Scan for the cell matching the given text and deliver its (X, Y) coordinate at center. 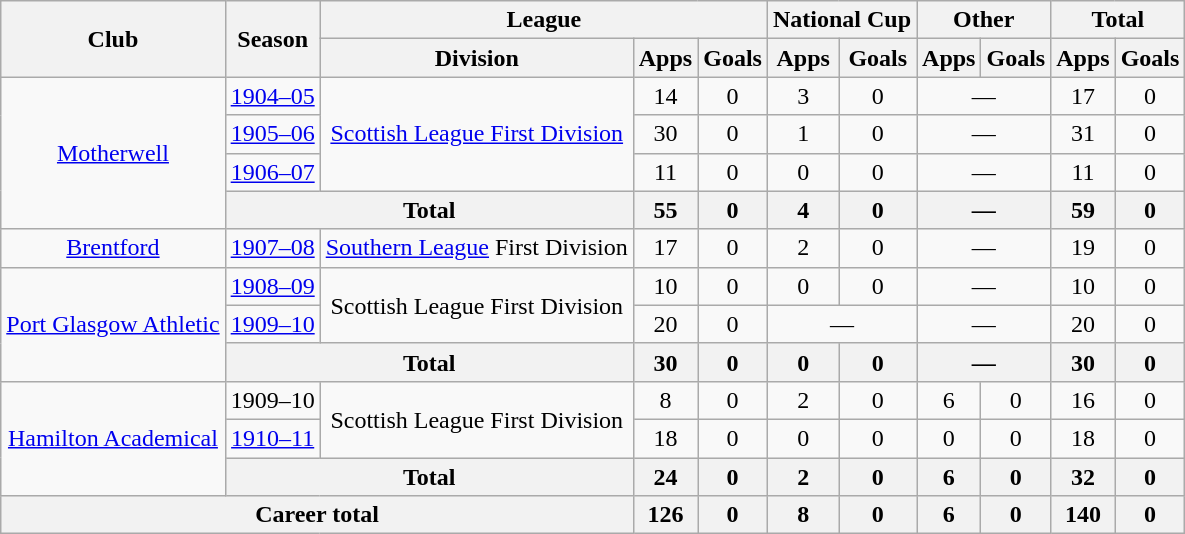
1905–06 (272, 134)
126 (665, 515)
19 (1083, 248)
Other (984, 20)
140 (1083, 515)
1 (803, 134)
Season (272, 39)
59 (1083, 210)
1908–09 (272, 286)
1910–11 (272, 438)
1906–07 (272, 172)
3 (803, 96)
1907–08 (272, 248)
16 (1083, 400)
31 (1083, 134)
Brentford (113, 248)
Career total (318, 515)
55 (665, 210)
Motherwell (113, 153)
National Cup (842, 20)
24 (665, 477)
Hamilton Academical (113, 438)
Club (113, 39)
4 (803, 210)
Division (476, 58)
14 (665, 96)
Port Glasgow Athletic (113, 324)
1904–05 (272, 96)
32 (1083, 477)
Southern League First Division (476, 248)
League (544, 20)
